Capture the cell that displays the provided text and extract its (x, y) central coordinate. 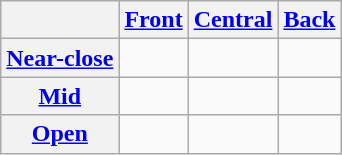
Back (310, 20)
Front (154, 20)
Near-close (60, 58)
Open (60, 134)
Central (233, 20)
Mid (60, 96)
